Return [X, Y] of the center of cell containing provided text 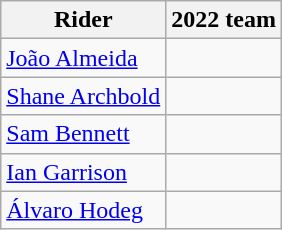
2022 team [224, 20]
João Almeida [84, 58]
Sam Bennett [84, 134]
Rider [84, 20]
Shane Archbold [84, 96]
Álvaro Hodeg [84, 210]
Ian Garrison [84, 172]
